Identify which cell holds the provided text, then report its (x, y) central coordinate. 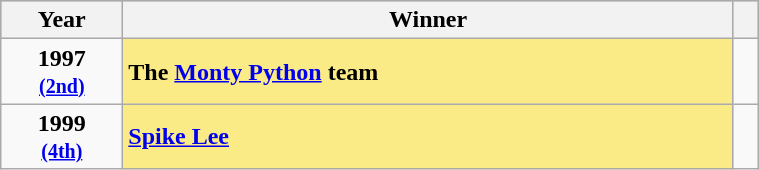
Spike Lee (428, 136)
Winner (428, 20)
Year (62, 20)
The Monty Python team (428, 72)
1999 (4th) (62, 136)
1997 (2nd) (62, 72)
